Return the [X, Y] coordinate for the center point of the cell that contains the specified text.  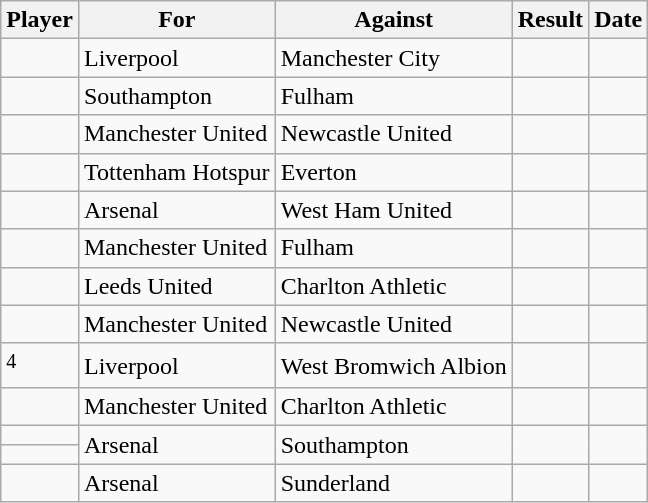
Leeds United [176, 286]
Manchester City [394, 58]
Result [550, 20]
4 [40, 366]
Against [394, 20]
West Bromwich Albion [394, 366]
Sunderland [394, 483]
Player [40, 20]
Date [618, 20]
Tottenham Hotspur [176, 172]
For [176, 20]
Everton [394, 172]
West Ham United [394, 210]
